For the text-containing cell, return its midpoint in [x, y] coordinate format. 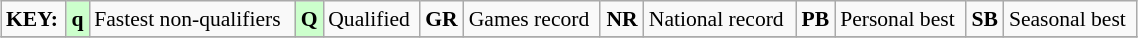
PB [816, 19]
Seasonal best [1070, 19]
SB [985, 19]
Fastest non-qualifiers [192, 19]
KEY: [34, 19]
NR [622, 19]
q [78, 19]
Personal best [900, 19]
National record [720, 19]
GR [442, 19]
Q [309, 19]
Qualified [371, 19]
Games record [532, 19]
